Return (X, Y) of the center of cell containing provided text 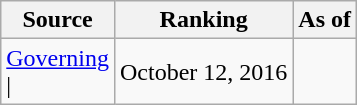
As of (325, 20)
Ranking (203, 20)
Source (58, 20)
Governing| (58, 72)
October 12, 2016 (203, 72)
